Provide the [X, Y] coordinate of the cell's center where the given text is located.  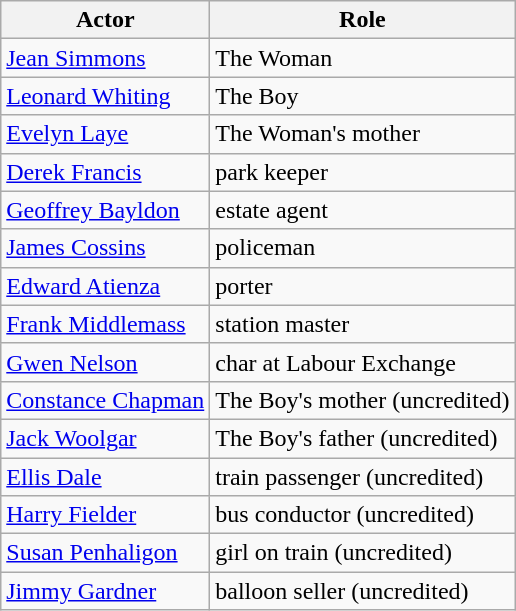
Frank Middlemass [106, 324]
Evelyn Laye [106, 134]
Jack Woolgar [106, 438]
Harry Fielder [106, 515]
Constance Chapman [106, 400]
Role [362, 20]
train passenger (uncredited) [362, 477]
char at Labour Exchange [362, 362]
Geoffrey Bayldon [106, 210]
Derek Francis [106, 172]
Ellis Dale [106, 477]
estate agent [362, 210]
station master [362, 324]
Susan Penhaligon [106, 553]
policeman [362, 248]
park keeper [362, 172]
Edward Atienza [106, 286]
girl on train (uncredited) [362, 553]
James Cossins [106, 248]
bus conductor (uncredited) [362, 515]
balloon seller (uncredited) [362, 591]
The Boy's father (uncredited) [362, 438]
Actor [106, 20]
The Boy's mother (uncredited) [362, 400]
The Boy [362, 96]
porter [362, 286]
Leonard Whiting [106, 96]
The Woman [362, 58]
The Woman's mother [362, 134]
Gwen Nelson [106, 362]
Jimmy Gardner [106, 591]
Jean Simmons [106, 58]
